Output the [x, y] coordinate of the center of the cell containing the given text.  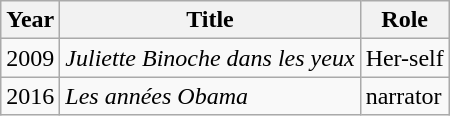
narrator [404, 96]
2016 [30, 96]
Year [30, 20]
Les années Obama [210, 96]
Her-self [404, 58]
Role [404, 20]
Juliette Binoche dans les yeux [210, 58]
Title [210, 20]
2009 [30, 58]
